Return [X, Y] of the center of cell containing provided text 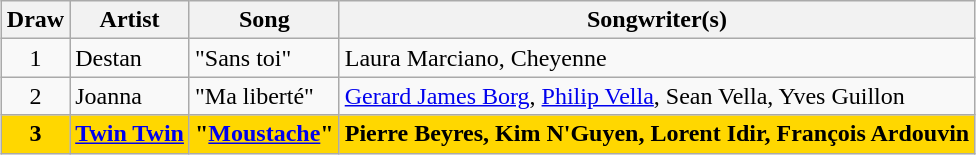
Pierre Beyres, Kim N'Guyen, Lorent Idir, François Ardouvin [657, 134]
"Sans toi" [264, 58]
Laura Marciano, Cheyenne [657, 58]
Joanna [130, 96]
Twin Twin [130, 134]
2 [35, 96]
1 [35, 58]
"Ma liberté" [264, 96]
Gerard James Borg, Philip Vella, Sean Vella, Yves Guillon [657, 96]
Draw [35, 20]
"Moustache" [264, 134]
Songwriter(s) [657, 20]
3 [35, 134]
Song [264, 20]
Destan [130, 58]
Artist [130, 20]
